Identify which cell holds the provided text, then report its (X, Y) central coordinate. 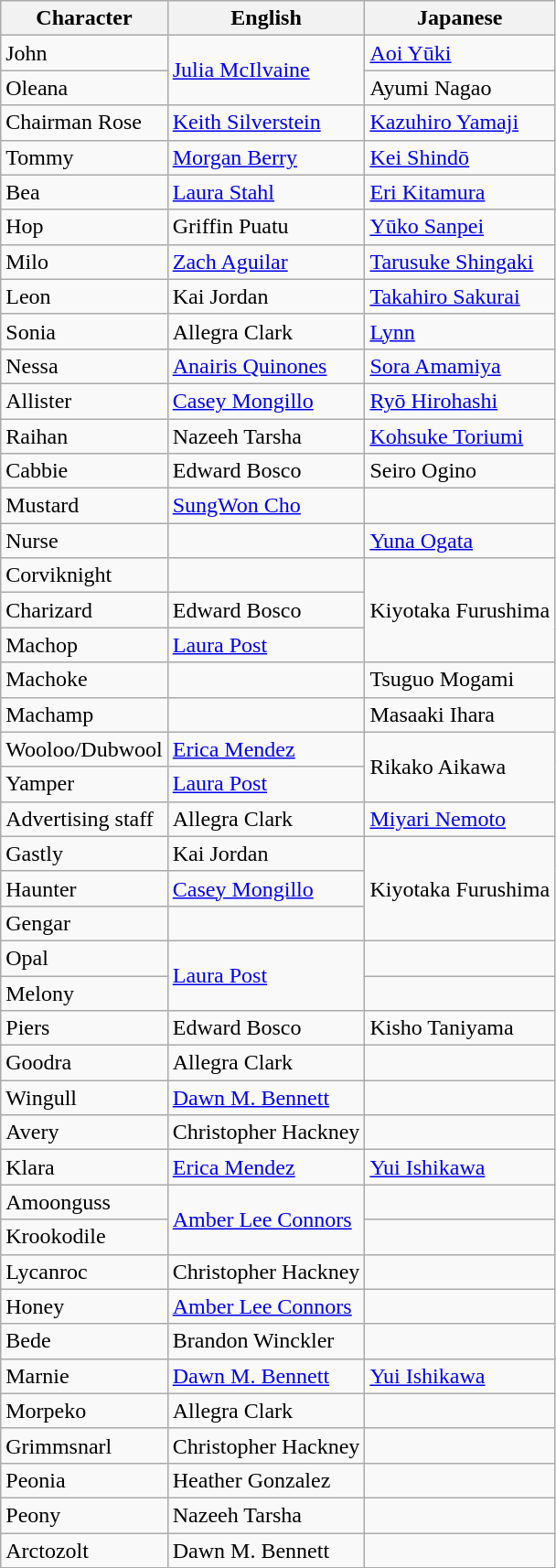
Honey (84, 1306)
Haunter (84, 888)
Charizard (84, 610)
Krookodile (84, 1237)
Kohsuke Toriumi (460, 436)
Klara (84, 1167)
Bede (84, 1341)
SungWon Cho (266, 506)
Miyari Nemoto (460, 819)
Bea (84, 192)
Gengar (84, 923)
Gastly (84, 854)
Yūko Sanpei (460, 227)
Julia McIlvaine (266, 70)
Machop (84, 645)
Sora Amamiya (460, 366)
Nessa (84, 366)
Cabbie (84, 471)
Wingull (84, 1098)
Peony (84, 1515)
Avery (84, 1133)
Yamper (84, 784)
Wooloo/Dubwool (84, 749)
Character (84, 18)
Nurse (84, 541)
Eri Kitamura (460, 192)
Tsuguo Mogami (460, 680)
Mustard (84, 506)
Machoke (84, 680)
Ryō Hirohashi (460, 401)
Lynn (460, 331)
Seiro Ogino (460, 471)
English (266, 18)
Aoi Yūki (460, 53)
Brandon Winckler (266, 1341)
Allister (84, 401)
Tommy (84, 157)
Laura Stahl (266, 192)
Corviknight (84, 575)
Morgan Berry (266, 157)
Masaaki Ihara (460, 714)
Griffin Puatu (266, 227)
Kazuhiro Yamaji (460, 123)
Milo (84, 262)
Ayumi Nagao (460, 88)
Chairman Rose (84, 123)
Arctozolt (84, 1551)
Kisho Taniyama (460, 1028)
Raihan (84, 436)
John (84, 53)
Piers (84, 1028)
Machamp (84, 714)
Advertising staff (84, 819)
Yuna Ogata (460, 541)
Tarusuke Shingaki (460, 262)
Anairis Quinones (266, 366)
Morpeko (84, 1411)
Melony (84, 993)
Goodra (84, 1063)
Amoonguss (84, 1202)
Peonia (84, 1480)
Oleana (84, 88)
Hop (84, 227)
Takahiro Sakurai (460, 296)
Sonia (84, 331)
Heather Gonzalez (266, 1480)
Leon (84, 296)
Grimmsnarl (84, 1445)
Rikako Aikawa (460, 767)
Zach Aguilar (266, 262)
Japanese (460, 18)
Opal (84, 958)
Keith Silverstein (266, 123)
Lycanroc (84, 1272)
Marnie (84, 1376)
Kei Shindō (460, 157)
